Pinpoint the cell where the given text exists, returning its (X, Y) midpoint coordinate. 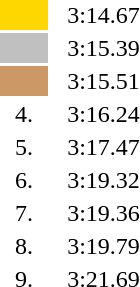
7. (24, 213)
4. (24, 114)
6. (24, 180)
5. (24, 147)
8. (24, 246)
